Output the (X, Y) coordinate of the center of the cell containing the given text.  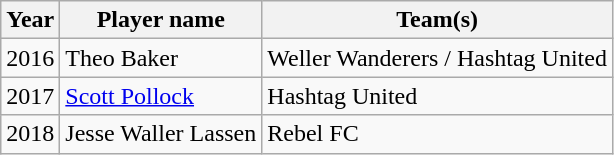
Player name (161, 20)
2016 (30, 58)
Rebel FC (438, 134)
Hashtag United (438, 96)
Year (30, 20)
Jesse Waller Lassen (161, 134)
2017 (30, 96)
2018 (30, 134)
Theo Baker (161, 58)
Weller Wanderers / Hashtag United (438, 58)
Team(s) (438, 20)
Scott Pollock (161, 96)
